Determine the (X, Y) coordinate at the center of the cell enclosing the given text.  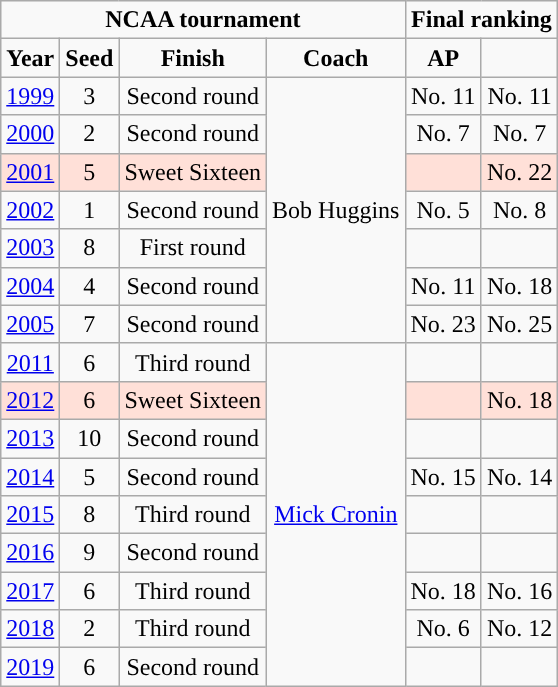
2013 (30, 438)
First round (193, 248)
No. 23 (443, 324)
4 (90, 286)
2015 (30, 515)
3 (90, 96)
No. 5 (443, 210)
No. 14 (519, 477)
NCAA tournament (203, 20)
Year (30, 58)
Final ranking (482, 20)
2000 (30, 134)
No. 12 (519, 629)
2005 (30, 324)
No. 8 (519, 210)
10 (90, 438)
2014 (30, 477)
Mick Cronin (336, 514)
No. 25 (519, 324)
7 (90, 324)
AP (443, 58)
2003 (30, 248)
9 (90, 553)
1 (90, 210)
No. 16 (519, 591)
2001 (30, 172)
No. 6 (443, 629)
No. 15 (443, 477)
2002 (30, 210)
2019 (30, 667)
2004 (30, 286)
Coach (336, 58)
2016 (30, 553)
Seed (90, 58)
1999 (30, 96)
2012 (30, 400)
2018 (30, 629)
No. 22 (519, 172)
2011 (30, 362)
Finish (193, 58)
Bob Huggins (336, 210)
2017 (30, 591)
